Return [x, y] of the center of cell containing provided text 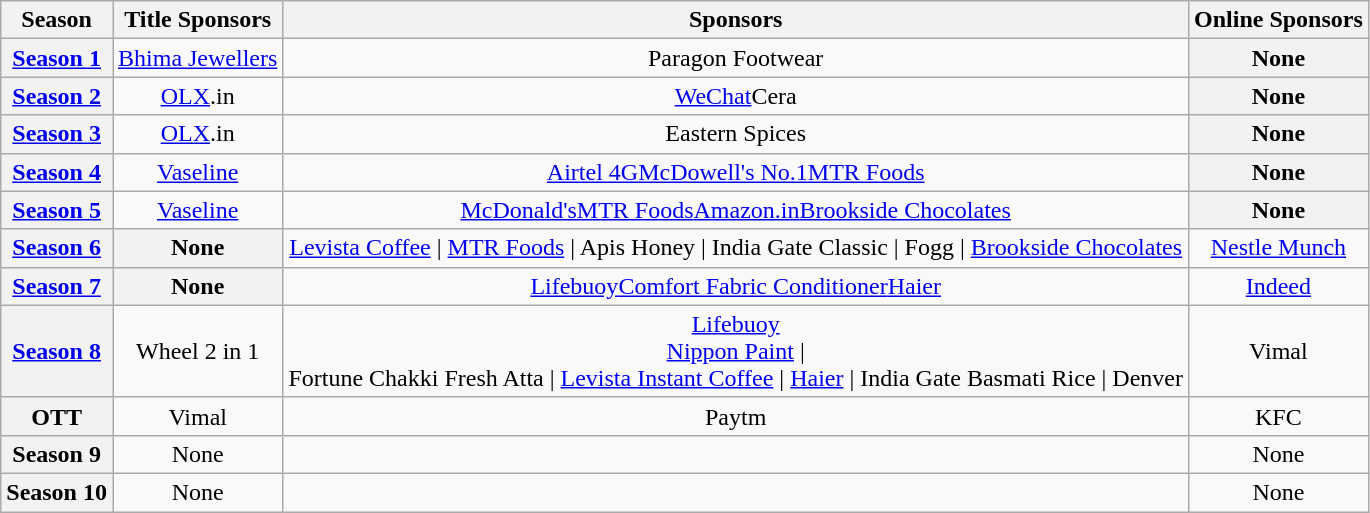
Title Sponsors [197, 20]
Eastern Spices [736, 134]
Wheel 2 in 1 [197, 351]
Season [57, 20]
Season 10 [57, 492]
Season 6 [57, 248]
Season 7 [57, 286]
Paytm [736, 416]
Bhima Jewellers [197, 58]
Season 2 [57, 96]
WeChatCera [736, 96]
OTT [57, 416]
Season 1 [57, 58]
Season 5 [57, 210]
Levista Coffee | MTR Foods | Apis Honey | India Gate Classic | Fogg | Brookside Chocolates [736, 248]
LifebuoyNippon Paint |Fortune Chakki Fresh Atta | Levista Instant Coffee | Haier | India Gate Basmati Rice | Denver [736, 351]
Indeed [1278, 286]
Season 9 [57, 454]
Online Sponsors [1278, 20]
McDonald'sMTR FoodsAmazon.inBrookside Chocolates [736, 210]
Season 3 [57, 134]
KFC [1278, 416]
Airtel 4GMcDowell's No.1MTR Foods [736, 172]
Nestle Munch [1278, 248]
LifebuoyComfort Fabric ConditionerHaier [736, 286]
Paragon Footwear [736, 58]
Season 4 [57, 172]
Season 8 [57, 351]
Sponsors [736, 20]
